Search for the cell housing the specified text and yield its [X, Y] center coordinate. 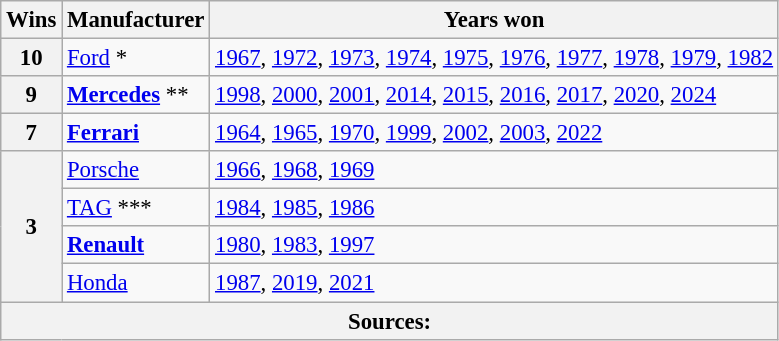
Porsche [136, 170]
3 [32, 226]
Mercedes ** [136, 95]
1998, 2000, 2001, 2014, 2015, 2016, 2017, 2020, 2024 [494, 95]
Years won [494, 20]
TAG *** [136, 208]
Manufacturer [136, 20]
Ford * [136, 58]
7 [32, 133]
Renault [136, 245]
1987, 2019, 2021 [494, 283]
Ferrari [136, 133]
1964, 1965, 1970, 1999, 2002, 2003, 2022 [494, 133]
1966, 1968, 1969 [494, 170]
1967, 1972, 1973, 1974, 1975, 1976, 1977, 1978, 1979, 1982 [494, 58]
Wins [32, 20]
Sources: [390, 321]
Honda [136, 283]
10 [32, 58]
1980, 1983, 1997 [494, 245]
9 [32, 95]
1984, 1985, 1986 [494, 208]
